Identify which cell holds the provided text, then report its (X, Y) central coordinate. 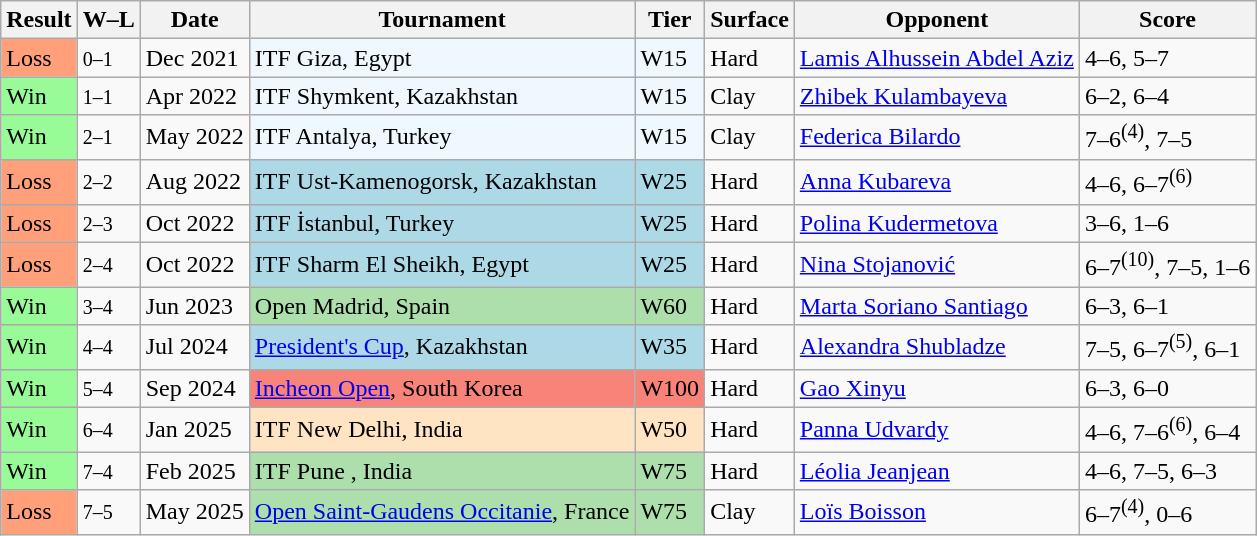
ITF Pune , India (442, 471)
W100 (670, 388)
4–6, 5–7 (1167, 58)
ITF Ust-Kamenogorsk, Kazakhstan (442, 182)
Loïs Boisson (936, 512)
Apr 2022 (194, 96)
Aug 2022 (194, 182)
Surface (750, 20)
Polina Kudermetova (936, 223)
6–2, 6–4 (1167, 96)
ITF New Delhi, India (442, 430)
May 2022 (194, 138)
ITF Shymkent, Kazakhstan (442, 96)
Opponent (936, 20)
President's Cup, Kazakhstan (442, 348)
W60 (670, 306)
Alexandra Shubladze (936, 348)
Marta Soriano Santiago (936, 306)
Dec 2021 (194, 58)
4–4 (108, 348)
4–6, 7–5, 6–3 (1167, 471)
ITF İstanbul, Turkey (442, 223)
Date (194, 20)
3–4 (108, 306)
7–5 (108, 512)
3–6, 1–6 (1167, 223)
6–4 (108, 430)
2–4 (108, 264)
4–6, 6–7(6) (1167, 182)
ITF Giza, Egypt (442, 58)
Tournament (442, 20)
5–4 (108, 388)
May 2025 (194, 512)
Nina Stojanović (936, 264)
2–3 (108, 223)
7–6(4), 7–5 (1167, 138)
Jun 2023 (194, 306)
2–1 (108, 138)
Gao Xinyu (936, 388)
Tier (670, 20)
Open Saint-Gaudens Occitanie, France (442, 512)
Sep 2024 (194, 388)
Jan 2025 (194, 430)
6–3, 6–1 (1167, 306)
7–5, 6–7(5), 6–1 (1167, 348)
Léolia Jeanjean (936, 471)
Lamis Alhussein Abdel Aziz (936, 58)
Jul 2024 (194, 348)
Result (39, 20)
Open Madrid, Spain (442, 306)
7–4 (108, 471)
Score (1167, 20)
4–6, 7–6(6), 6–4 (1167, 430)
ITF Sharm El Sheikh, Egypt (442, 264)
6–3, 6–0 (1167, 388)
Incheon Open, South Korea (442, 388)
Anna Kubareva (936, 182)
Panna Udvardy (936, 430)
6–7(4), 0–6 (1167, 512)
W35 (670, 348)
6–7(10), 7–5, 1–6 (1167, 264)
W50 (670, 430)
Zhibek Kulambayeva (936, 96)
W–L (108, 20)
2–2 (108, 182)
0–1 (108, 58)
Feb 2025 (194, 471)
Federica Bilardo (936, 138)
ITF Antalya, Turkey (442, 138)
1–1 (108, 96)
